Scan for the cell matching the given text and deliver its [X, Y] coordinate at center. 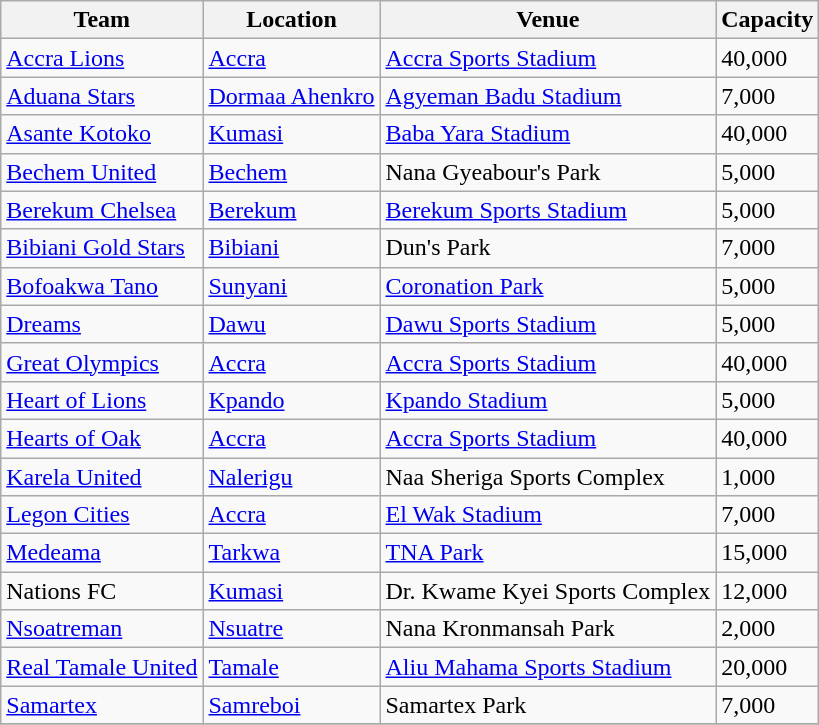
Bofoakwa Tano [102, 286]
Aduana Stars [102, 96]
Nalerigu [292, 477]
Kpando [292, 400]
Dreams [102, 324]
Sunyani [292, 286]
Nana Gyeabour's Park [548, 172]
Samreboi [292, 705]
2,000 [768, 629]
Aliu Mahama Sports Stadium [548, 667]
15,000 [768, 553]
Berekum Sports Stadium [548, 210]
Kpando Stadium [548, 400]
Bechem United [102, 172]
Karela United [102, 477]
Dun's Park [548, 248]
Bibiani Gold Stars [102, 248]
Capacity [768, 20]
Naa Sheriga Sports Complex [548, 477]
Agyeman Badu Stadium [548, 96]
Dawu Sports Stadium [548, 324]
Samartex Park [548, 705]
20,000 [768, 667]
1,000 [768, 477]
Nana Kronmansah Park [548, 629]
Great Olympics [102, 362]
Baba Yara Stadium [548, 134]
Dr. Kwame Kyei Sports Complex [548, 591]
Samartex [102, 705]
Tamale [292, 667]
Tarkwa [292, 553]
Asante Kotoko [102, 134]
Dormaa Ahenkro [292, 96]
Nsuatre [292, 629]
Bechem [292, 172]
Legon Cities [102, 515]
El Wak Stadium [548, 515]
Nsoatreman [102, 629]
12,000 [768, 591]
Hearts of Oak [102, 438]
Heart of Lions [102, 400]
Berekum [292, 210]
Medeama [102, 553]
Coronation Park [548, 286]
Venue [548, 20]
TNA Park [548, 553]
Berekum Chelsea [102, 210]
Accra Lions [102, 58]
Nations FC [102, 591]
Bibiani [292, 248]
Real Tamale United [102, 667]
Team [102, 20]
Dawu [292, 324]
Location [292, 20]
